For the text-containing cell, return its midpoint in (X, Y) coordinate format. 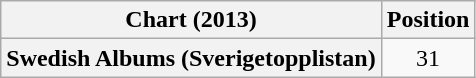
Position (428, 20)
Swedish Albums (Sverigetopplistan) (191, 58)
Chart (2013) (191, 20)
31 (428, 58)
